From the cell containing the given text, extract its center point as (X, Y) coordinate. 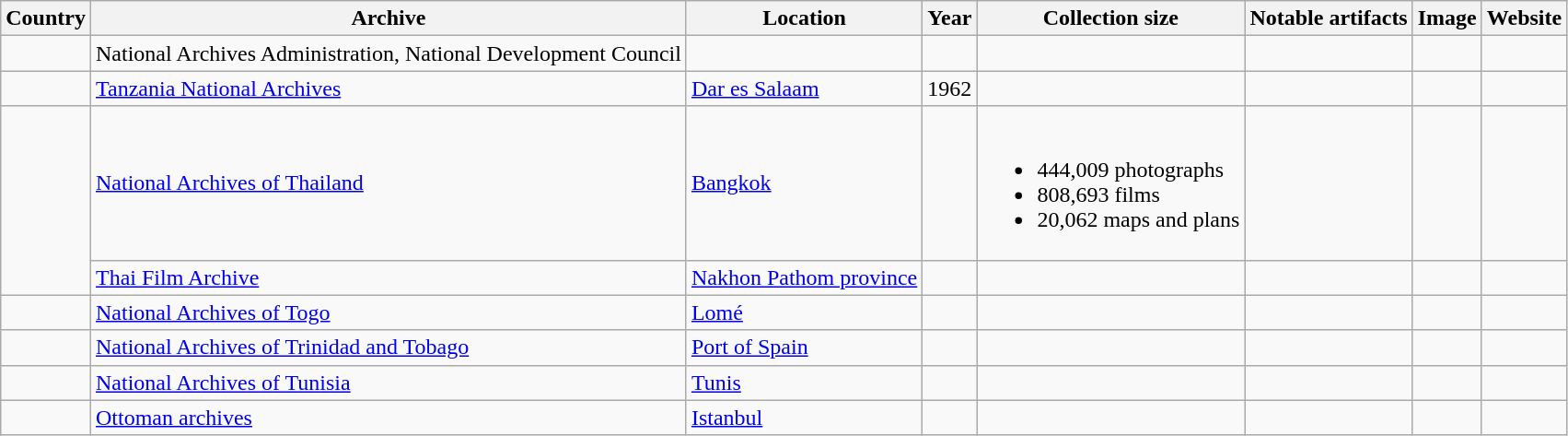
Image (1447, 18)
Istanbul (804, 418)
Tunis (804, 383)
National Archives of Trinidad and Tobago (389, 348)
Bangkok (804, 183)
Thai Film Archive (389, 277)
Ottoman archives (389, 418)
National Archives of Thailand (389, 183)
Dar es Salaam (804, 88)
Website (1524, 18)
1962 (950, 88)
National Archives Administration, National Development Council (389, 53)
Lomé (804, 312)
National Archives of Tunisia (389, 383)
Tanzania National Archives (389, 88)
444,009 photographs808,693 films20,062 maps and plans (1110, 183)
Nakhon Pathom province (804, 277)
Country (46, 18)
Port of Spain (804, 348)
Location (804, 18)
Notable artifacts (1329, 18)
Archive (389, 18)
Collection size (1110, 18)
Year (950, 18)
National Archives of Togo (389, 312)
